Determine the [x, y] coordinate at the center of the cell enclosing the given text.  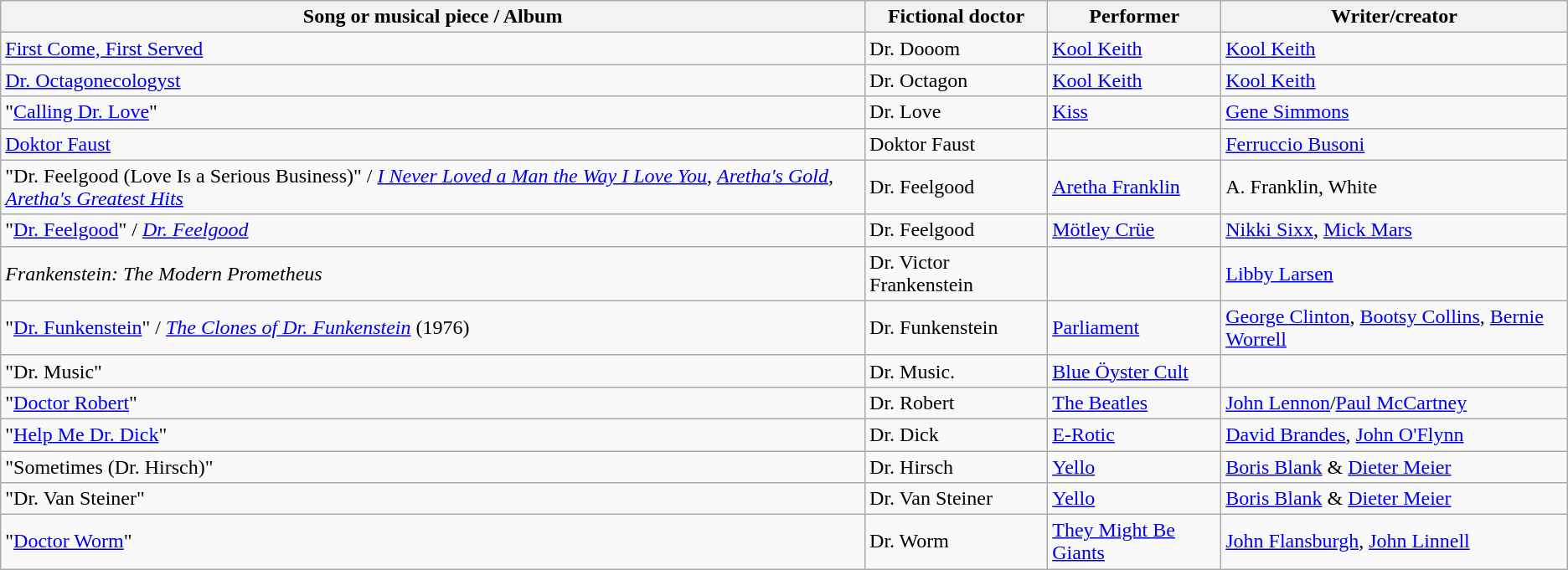
"Help Me Dr. Dick" [433, 434]
Dr. Robert [957, 403]
Dr. Victor Frankenstein [957, 273]
Parliament [1134, 328]
Dr. Hirsch [957, 466]
Performer [1134, 17]
Song or musical piece / Album [433, 17]
"Dr. Feelgood (Love Is a Serious Business)" / I Never Loved a Man the Way I Love You, Aretha's Gold, Aretha's Greatest Hits [433, 187]
George Clinton, Bootsy Collins, Bernie Worrell [1395, 328]
John Flansburgh, John Linnell [1395, 542]
"Dr. Music" [433, 371]
They Might Be Giants [1134, 542]
A. Franklin, White [1395, 187]
E-Rotic [1134, 434]
"Sometimes (Dr. Hirsch)" [433, 466]
Dr. Love [957, 112]
"Doctor Worm" [433, 542]
Gene Simmons [1395, 112]
"Dr. Feelgood" / Dr. Feelgood [433, 230]
Dr. Worm [957, 542]
Dr. Van Steiner [957, 499]
"Calling Dr. Love" [433, 112]
David Brandes, John O'Flynn [1395, 434]
"Doctor Robert" [433, 403]
The Beatles [1134, 403]
Dr. Funkenstein [957, 328]
Blue Öyster Cult [1134, 371]
Dr. Dick [957, 434]
Writer/creator [1395, 17]
First Come, First Served [433, 49]
Dr. Dooom [957, 49]
Aretha Franklin [1134, 187]
John Lennon/Paul McCartney [1395, 403]
Libby Larsen [1395, 273]
Fictional doctor [957, 17]
Nikki Sixx, Mick Mars [1395, 230]
Dr. Octagonecologyst [433, 80]
Dr. Octagon [957, 80]
"Dr. Van Steiner" [433, 499]
"Dr. Funkenstein" / The Clones of Dr. Funkenstein (1976) [433, 328]
Frankenstein: The Modern Prometheus [433, 273]
Dr. Music. [957, 371]
Kiss [1134, 112]
Ferruccio Busoni [1395, 144]
Mötley Crüe [1134, 230]
